Search for the cell housing the specified text and yield its [X, Y] center coordinate. 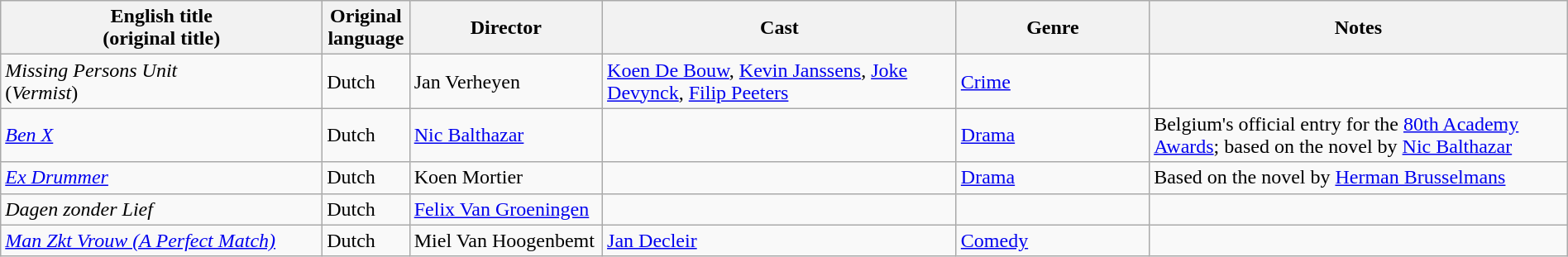
Based on the novel by Herman Brusselmans [1359, 178]
Genre [1052, 28]
Felix Van Groeningen [506, 209]
Cast [780, 28]
Nic Balthazar [506, 136]
Jan Verheyen [506, 81]
Comedy [1052, 240]
Original language [366, 28]
Notes [1359, 28]
English title (original title) [162, 28]
Director [506, 28]
Koen Mortier [506, 178]
Crime [1052, 81]
Dagen zonder Lief [162, 209]
Belgium's official entry for the 80th Academy Awards; based on the novel by Nic Balthazar [1359, 136]
Jan Decleir [780, 240]
Ex Drummer [162, 178]
Missing Persons Unit(Vermist) [162, 81]
Miel Van Hoogenbemt [506, 240]
Koen De Bouw, Kevin Janssens, Joke Devynck, Filip Peeters [780, 81]
Ben X [162, 136]
Man Zkt Vrouw (A Perfect Match) [162, 240]
